Scan for the cell matching the given text and deliver its (x, y) coordinate at center. 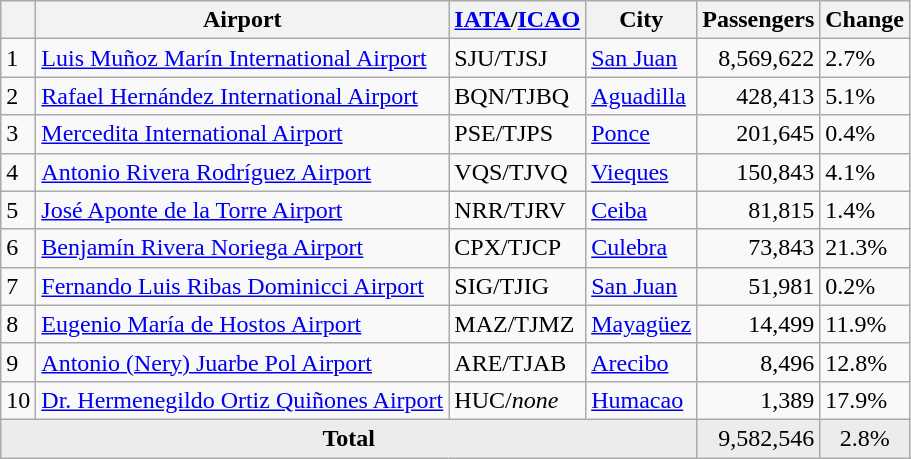
Fernando Luis Ribas Dominicci Airport (242, 286)
NRR/TJRV (518, 210)
5.1% (865, 96)
Change (865, 20)
Rafael Hernández International Airport (242, 96)
2.8% (865, 438)
SIG/TJIG (518, 286)
8,569,622 (758, 58)
8 (18, 324)
1 (18, 58)
BQN/TJBQ (518, 96)
Airport (242, 20)
11.9% (865, 324)
0.2% (865, 286)
Ceiba (642, 210)
73,843 (758, 248)
17.9% (865, 400)
1.4% (865, 210)
Total (349, 438)
Humacao (642, 400)
21.3% (865, 248)
2.7% (865, 58)
Eugenio María de Hostos Airport (242, 324)
8,496 (758, 362)
3 (18, 134)
0.4% (865, 134)
Culebra (642, 248)
7 (18, 286)
51,981 (758, 286)
4 (18, 172)
VQS/TJVQ (518, 172)
José Aponte de la Torre Airport (242, 210)
MAZ/TJMZ (518, 324)
Vieques (642, 172)
10 (18, 400)
Mayagüez (642, 324)
IATA/ICAO (518, 20)
Mercedita International Airport (242, 134)
150,843 (758, 172)
6 (18, 248)
9,582,546 (758, 438)
HUC/none (518, 400)
SJU/TJSJ (518, 58)
City (642, 20)
12.8% (865, 362)
201,645 (758, 134)
Arecibo (642, 362)
4.1% (865, 172)
428,413 (758, 96)
PSE/TJPS (518, 134)
Dr. Hermenegildo Ortiz Quiñones Airport (242, 400)
Passengers (758, 20)
1,389 (758, 400)
Luis Muñoz Marín International Airport (242, 58)
CPX/TJCP (518, 248)
Antonio (Nery) Juarbe Pol Airport (242, 362)
14,499 (758, 324)
Aguadilla (642, 96)
2 (18, 96)
Antonio Rivera Rodríguez Airport (242, 172)
ARE/TJAB (518, 362)
Ponce (642, 134)
5 (18, 210)
9 (18, 362)
81,815 (758, 210)
Benjamín Rivera Noriega Airport (242, 248)
